For the text-containing cell, return its midpoint in [x, y] coordinate format. 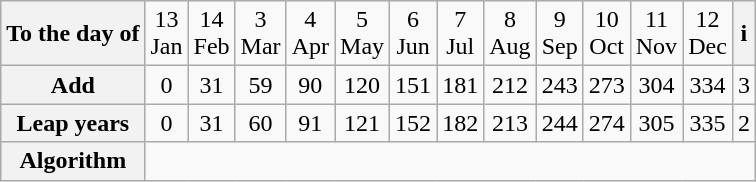
151 [414, 85]
334 [708, 85]
Leap years [73, 123]
10Oct [606, 34]
11Nov [656, 34]
304 [656, 85]
91 [310, 123]
3Mar [260, 34]
152 [414, 123]
5May [362, 34]
181 [460, 85]
To the day of [73, 34]
60 [260, 123]
182 [460, 123]
14Feb [212, 34]
9Sep [560, 34]
6Jun [414, 34]
4Apr [310, 34]
90 [310, 85]
335 [708, 123]
13Jan [166, 34]
Add [73, 85]
8Aug [510, 34]
59 [260, 85]
3 [744, 85]
244 [560, 123]
305 [656, 123]
7Jul [460, 34]
273 [606, 85]
212 [510, 85]
120 [362, 85]
i [744, 34]
274 [606, 123]
243 [560, 85]
213 [510, 123]
2 [744, 123]
121 [362, 123]
Algorithm [73, 161]
12Dec [708, 34]
